Search for the cell housing the specified text and yield its [x, y] center coordinate. 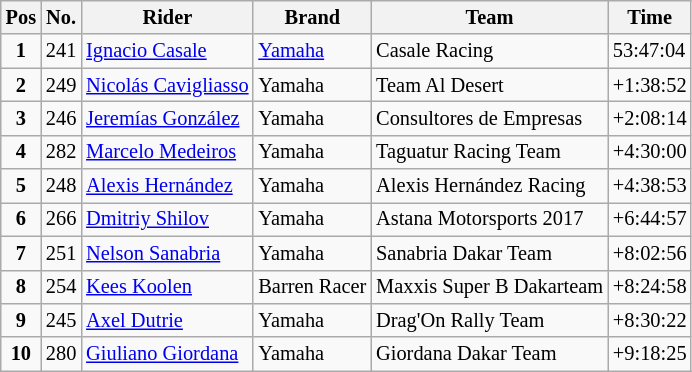
241 [61, 51]
+8:24:58 [650, 287]
Sanabria Dakar Team [490, 253]
+8:02:56 [650, 253]
246 [61, 118]
Axel Dutrie [167, 320]
6 [21, 219]
Time [650, 17]
+9:18:25 [650, 354]
+8:30:22 [650, 320]
53:47:04 [650, 51]
7 [21, 253]
8 [21, 287]
3 [21, 118]
245 [61, 320]
266 [61, 219]
280 [61, 354]
Casale Racing [490, 51]
+2:08:14 [650, 118]
Taguatur Racing Team [490, 152]
5 [21, 186]
+6:44:57 [650, 219]
Alexis Hernández Racing [490, 186]
Maxxis Super B Dakarteam [490, 287]
1 [21, 51]
Ignacio Casale [167, 51]
+4:38:53 [650, 186]
Nicolás Cavigliasso [167, 85]
Kees Koolen [167, 287]
Consultores de Empresas [490, 118]
Giuliano Giordana [167, 354]
Team [490, 17]
Drag'On Rally Team [490, 320]
Giordana Dakar Team [490, 354]
Jeremías González [167, 118]
Pos [21, 17]
282 [61, 152]
2 [21, 85]
251 [61, 253]
Astana Motorsports 2017 [490, 219]
248 [61, 186]
Alexis Hernández [167, 186]
+1:38:52 [650, 85]
Marcelo Medeiros [167, 152]
Team Al Desert [490, 85]
10 [21, 354]
No. [61, 17]
249 [61, 85]
+4:30:00 [650, 152]
Rider [167, 17]
Nelson Sanabria [167, 253]
9 [21, 320]
Brand [312, 17]
4 [21, 152]
Dmitriy Shilov [167, 219]
Barren Racer [312, 287]
254 [61, 287]
